Output the [x, y] coordinate of the center of the cell containing the given text.  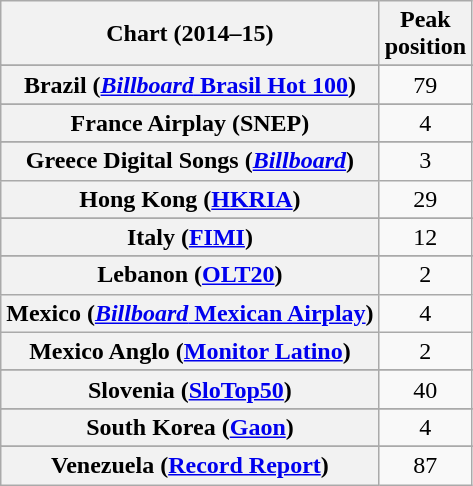
12 [425, 237]
Slovenia (SloTop50) [190, 389]
Brazil (Billboard Brasil Hot 100) [190, 85]
Greece Digital Songs (Billboard) [190, 161]
Mexico (Billboard Mexican Airplay) [190, 313]
Hong Kong (HKRIA) [190, 199]
29 [425, 199]
Venezuela (Record Report) [190, 465]
3 [425, 161]
Italy (FIMI) [190, 237]
87 [425, 465]
79 [425, 85]
Peakposition [425, 34]
Chart (2014–15) [190, 34]
Mexico Anglo (Monitor Latino) [190, 351]
France Airplay (SNEP) [190, 123]
South Korea (Gaon) [190, 427]
40 [425, 389]
Lebanon (OLT20) [190, 275]
